Output the [X, Y] coordinate of the center of the cell containing the given text.  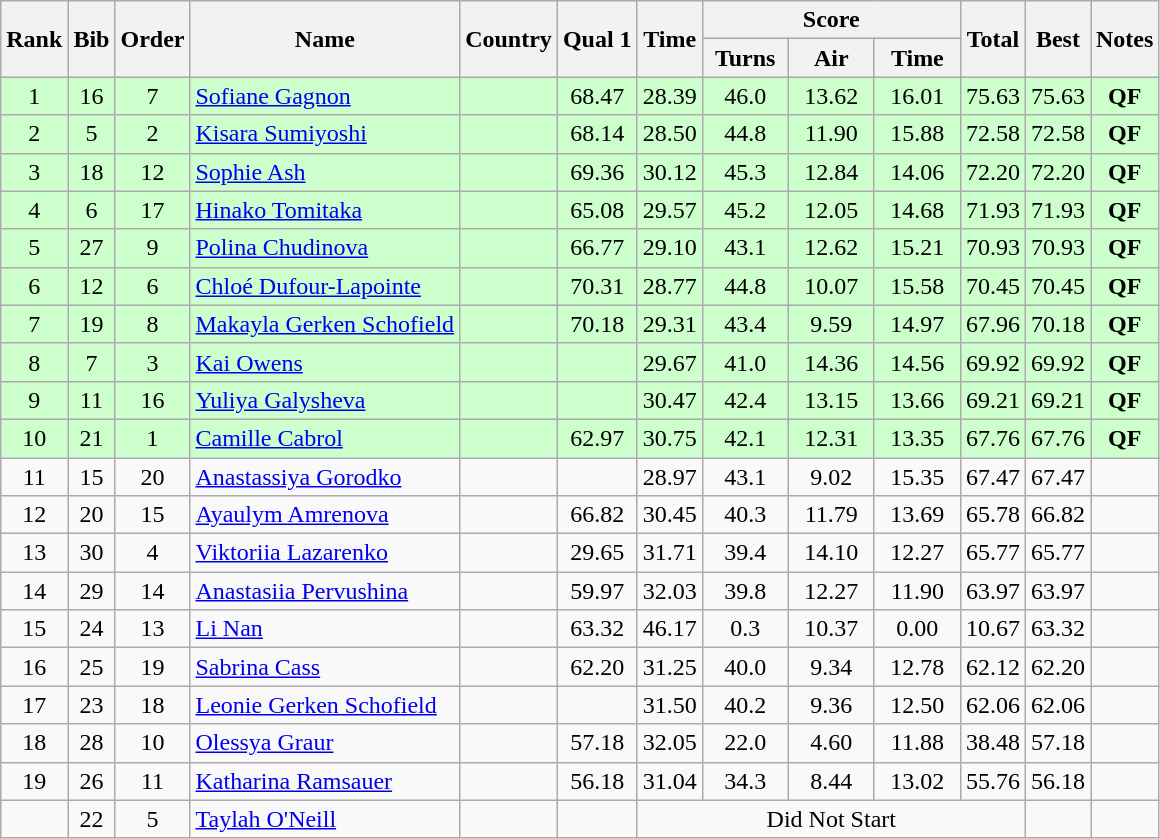
Country [509, 39]
14.10 [831, 553]
9.36 [831, 705]
14.56 [917, 362]
Sofiane Gagnon [325, 96]
28.39 [670, 96]
Yuliya Galysheva [325, 400]
31.71 [670, 553]
9.02 [831, 477]
Anastassiya Gorodko [325, 477]
40.0 [745, 667]
12.84 [831, 172]
28.97 [670, 477]
13.62 [831, 96]
40.2 [745, 705]
10.07 [831, 286]
68.47 [597, 96]
22 [92, 819]
29.65 [597, 553]
Ayaulym Amrenova [325, 515]
14.36 [831, 362]
68.14 [597, 134]
65.78 [992, 515]
11.79 [831, 515]
65.08 [597, 210]
29.57 [670, 210]
Qual 1 [597, 39]
67.96 [992, 324]
70.31 [597, 286]
Did Not Start [831, 819]
8.44 [831, 781]
13.02 [917, 781]
Score [831, 20]
Makayla Gerken Schofield [325, 324]
Order [152, 39]
30.12 [670, 172]
15.35 [917, 477]
10.67 [992, 629]
Air [831, 58]
28.50 [670, 134]
62.97 [597, 438]
14.06 [917, 172]
39.8 [745, 591]
13.66 [917, 400]
30.47 [670, 400]
45.3 [745, 172]
27 [92, 248]
Viktoriia Lazarenko [325, 553]
46.17 [670, 629]
66.77 [597, 248]
0.3 [745, 629]
24 [92, 629]
15.58 [917, 286]
Katharina Ramsauer [325, 781]
46.0 [745, 96]
30.45 [670, 515]
32.03 [670, 591]
Turns [745, 58]
39.4 [745, 553]
55.76 [992, 781]
21 [92, 438]
30 [92, 553]
Rank [34, 39]
12.31 [831, 438]
Leonie Gerken Schofield [325, 705]
15.88 [917, 134]
32.05 [670, 743]
34.3 [745, 781]
0.00 [917, 629]
31.04 [670, 781]
23 [92, 705]
31.25 [670, 667]
13.15 [831, 400]
69.36 [597, 172]
Name [325, 39]
Taylah O'Neill [325, 819]
12.78 [917, 667]
28 [92, 743]
30.75 [670, 438]
14.97 [917, 324]
62.12 [992, 667]
42.4 [745, 400]
Chloé Dufour-Lapointe [325, 286]
Anastasiia Pervushina [325, 591]
10.37 [831, 629]
45.2 [745, 210]
40.3 [745, 515]
Polina Chudinova [325, 248]
15.21 [917, 248]
29 [92, 591]
29.67 [670, 362]
Kai Owens [325, 362]
12.05 [831, 210]
12.62 [831, 248]
9.59 [831, 324]
Sophie Ash [325, 172]
28.77 [670, 286]
25 [92, 667]
11.88 [917, 743]
59.97 [597, 591]
29.10 [670, 248]
41.0 [745, 362]
43.4 [745, 324]
31.50 [670, 705]
12.50 [917, 705]
38.48 [992, 743]
Best [1058, 39]
16.01 [917, 96]
13.35 [917, 438]
13.69 [917, 515]
4.60 [831, 743]
42.1 [745, 438]
26 [92, 781]
29.31 [670, 324]
Total [992, 39]
Li Nan [325, 629]
Bib [92, 39]
Camille Cabrol [325, 438]
14.68 [917, 210]
Olessya Graur [325, 743]
Kisara Sumiyoshi [325, 134]
9.34 [831, 667]
22.0 [745, 743]
Sabrina Cass [325, 667]
Hinako Tomitaka [325, 210]
Notes [1124, 39]
